Return [x, y] of the center of cell containing provided text 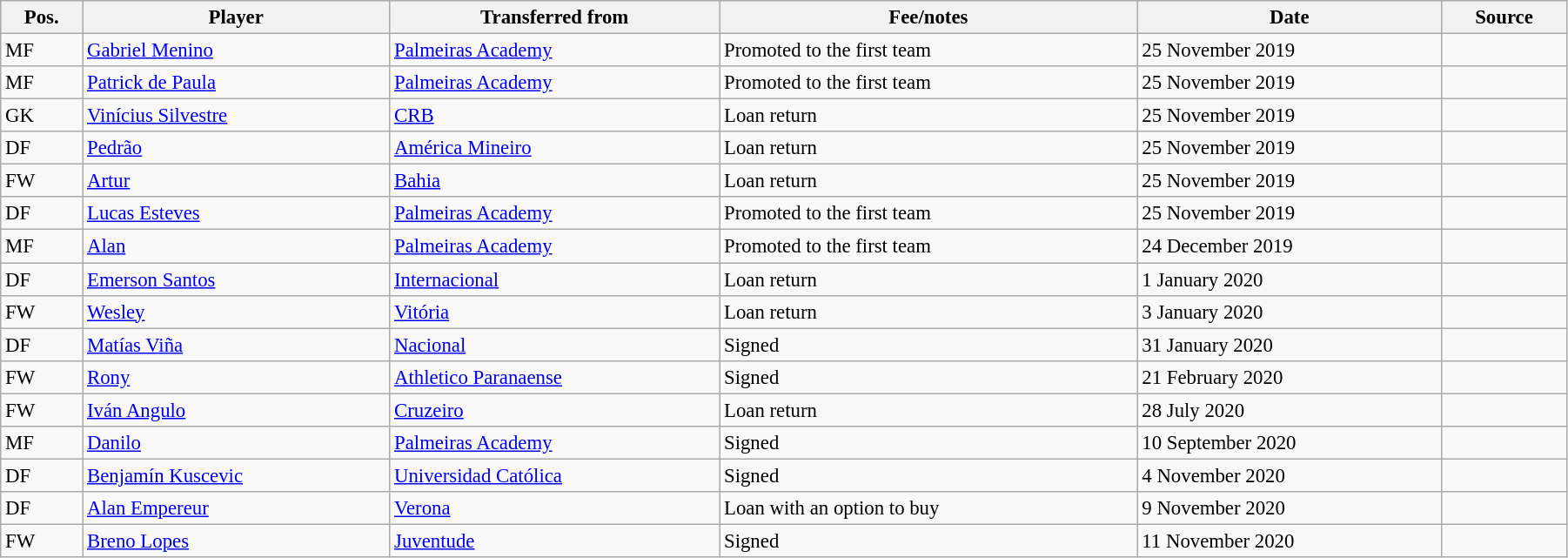
Benjamín Kuscevic [237, 475]
11 November 2020 [1290, 541]
Source [1504, 17]
GK [42, 116]
Lucas Esteves [237, 213]
3 January 2020 [1290, 312]
1 January 2020 [1290, 279]
Emerson Santos [237, 279]
Patrick de Paula [237, 83]
Rony [237, 377]
Fee/notes [928, 17]
21 February 2020 [1290, 377]
Universidad Católica [555, 475]
Juventude [555, 541]
Wesley [237, 312]
Breno Lopes [237, 541]
Artur [237, 181]
Vitória [555, 312]
10 September 2020 [1290, 443]
Pos. [42, 17]
Athletico Paranaense [555, 377]
Alan [237, 246]
Date [1290, 17]
CRB [555, 116]
Player [237, 17]
Nacional [555, 345]
31 January 2020 [1290, 345]
Alan Empereur [237, 508]
9 November 2020 [1290, 508]
4 November 2020 [1290, 475]
Loan with an option to buy [928, 508]
Pedrão [237, 148]
Bahia [555, 181]
Vinícius Silvestre [237, 116]
24 December 2019 [1290, 246]
Iván Angulo [237, 410]
Matías Viña [237, 345]
Internacional [555, 279]
28 July 2020 [1290, 410]
América Mineiro [555, 148]
Verona [555, 508]
Gabriel Menino [237, 50]
Transferred from [555, 17]
Cruzeiro [555, 410]
Danilo [237, 443]
